From the cell containing the given text, extract its center point as [X, Y] coordinate. 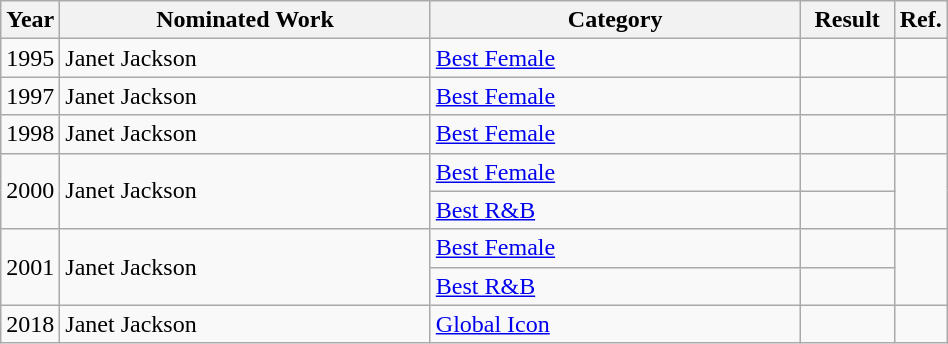
Nominated Work [245, 20]
2018 [30, 324]
Year [30, 20]
Category [615, 20]
Global Icon [615, 324]
1995 [30, 58]
2000 [30, 191]
2001 [30, 267]
Ref. [920, 20]
1997 [30, 96]
Result [847, 20]
1998 [30, 134]
